Pinpoint the cell where the given text exists, returning its [X, Y] midpoint coordinate. 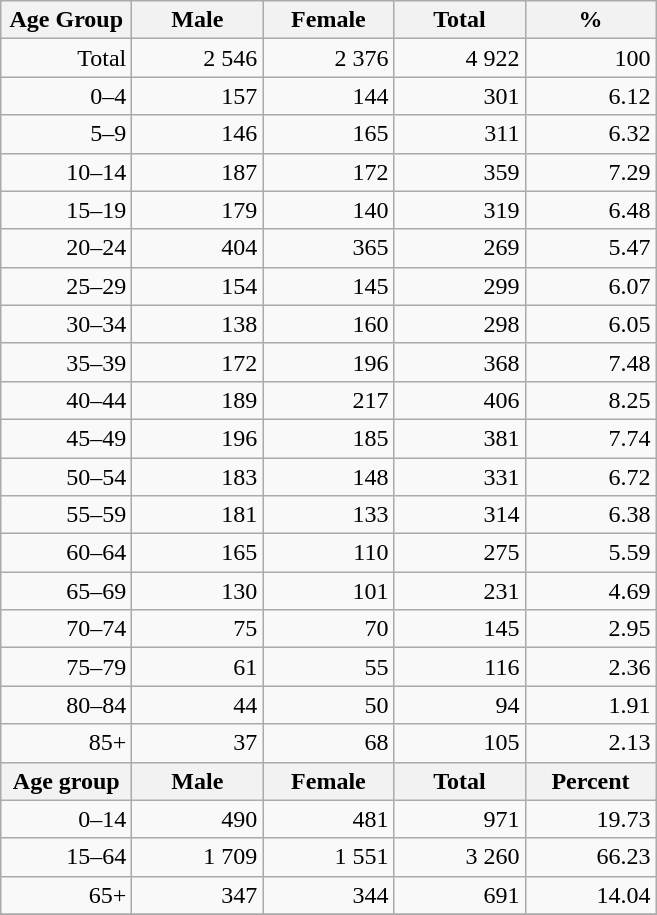
75–79 [66, 667]
406 [460, 400]
Percent [590, 781]
65–69 [66, 591]
35–39 [66, 362]
101 [328, 591]
275 [460, 553]
25–29 [66, 286]
301 [460, 96]
319 [460, 210]
4 922 [460, 58]
66.23 [590, 857]
105 [460, 743]
6.72 [590, 477]
5–9 [66, 134]
7.48 [590, 362]
116 [460, 667]
110 [328, 553]
6.07 [590, 286]
133 [328, 515]
1 551 [328, 857]
55–59 [66, 515]
70–74 [66, 629]
20–24 [66, 248]
146 [198, 134]
4.69 [590, 591]
75 [198, 629]
154 [198, 286]
80–84 [66, 705]
50 [328, 705]
404 [198, 248]
365 [328, 248]
6.32 [590, 134]
50–54 [66, 477]
144 [328, 96]
269 [460, 248]
314 [460, 515]
130 [198, 591]
45–49 [66, 438]
140 [328, 210]
231 [460, 591]
189 [198, 400]
481 [328, 819]
6.12 [590, 96]
298 [460, 324]
7.29 [590, 172]
37 [198, 743]
1 709 [198, 857]
183 [198, 477]
691 [460, 895]
2.95 [590, 629]
0–14 [66, 819]
185 [328, 438]
160 [328, 324]
7.74 [590, 438]
381 [460, 438]
70 [328, 629]
% [590, 20]
5.59 [590, 553]
6.05 [590, 324]
94 [460, 705]
347 [198, 895]
138 [198, 324]
10–14 [66, 172]
55 [328, 667]
311 [460, 134]
2 376 [328, 58]
157 [198, 96]
0–4 [66, 96]
187 [198, 172]
490 [198, 819]
344 [328, 895]
19.73 [590, 819]
299 [460, 286]
2.13 [590, 743]
60–64 [66, 553]
68 [328, 743]
331 [460, 477]
6.38 [590, 515]
Age Group [66, 20]
8.25 [590, 400]
3 260 [460, 857]
2 546 [198, 58]
14.04 [590, 895]
6.48 [590, 210]
40–44 [66, 400]
15–64 [66, 857]
5.47 [590, 248]
179 [198, 210]
359 [460, 172]
2.36 [590, 667]
Age group [66, 781]
148 [328, 477]
85+ [66, 743]
181 [198, 515]
1.91 [590, 705]
65+ [66, 895]
61 [198, 667]
971 [460, 819]
100 [590, 58]
217 [328, 400]
368 [460, 362]
44 [198, 705]
30–34 [66, 324]
15–19 [66, 210]
